Find where the given text appears and provide that cell's center as (x, y) coordinate. 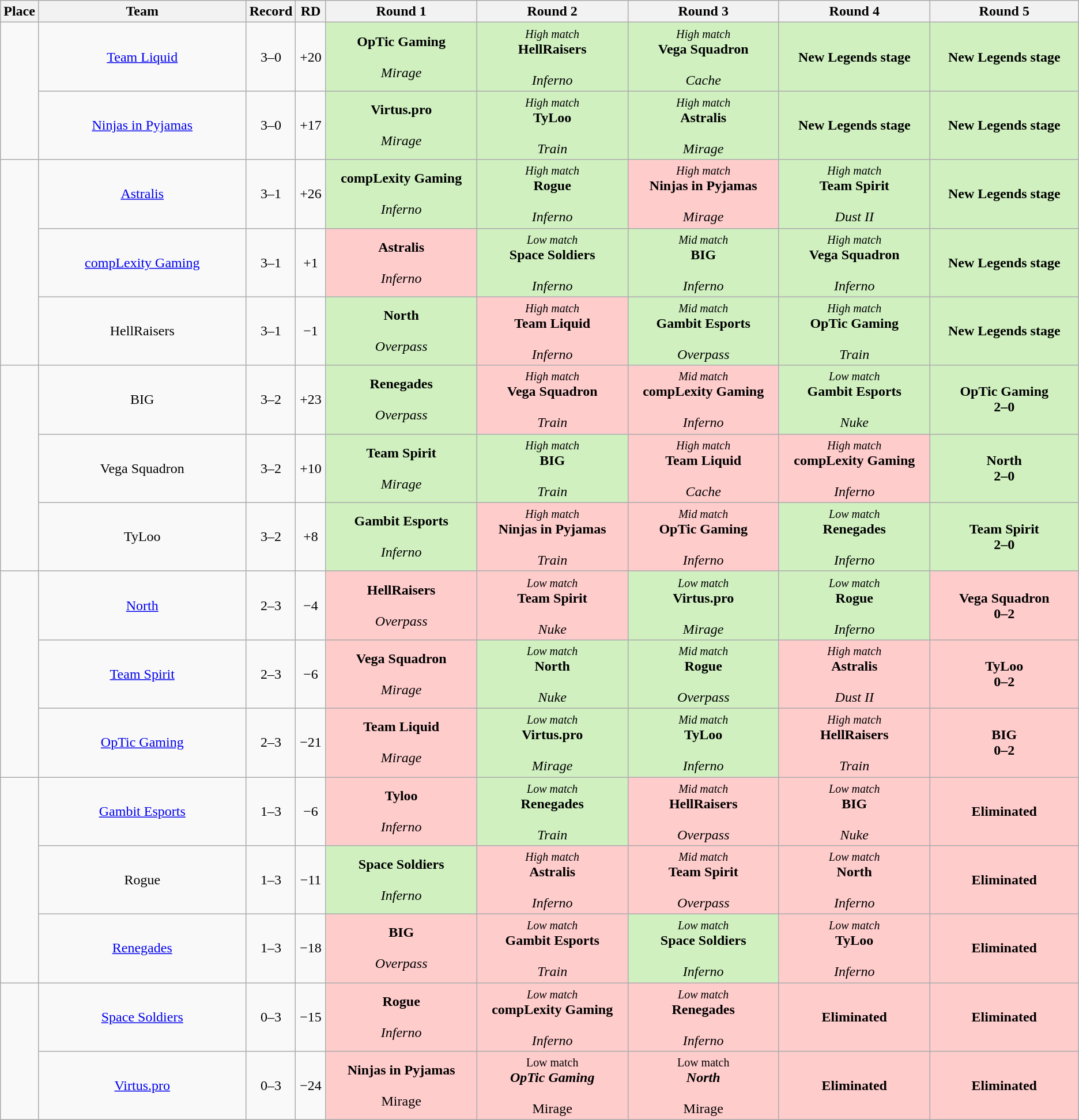
High matchBIGTrain (552, 468)
Low matchGambit EsportsTrain (552, 948)
−24 (311, 1085)
Low matchRogueInferno (854, 605)
RenegadesOverpass (401, 400)
Mid matchRogueOverpass (703, 674)
Mid matchTeam SpiritOverpass (703, 880)
High matchAstralisDust II (854, 674)
+26 (311, 194)
Team Liquid (142, 56)
Team SpiritMirage (401, 468)
High matchNinjas in PyjamasMirage (703, 194)
Vega Squadron (142, 468)
Round 1 (401, 12)
Team (142, 12)
High matchTyLooTrain (552, 126)
Round 2 (552, 12)
Team Spirit2–0 (1004, 537)
Low matchTeam SpiritNuke (552, 605)
Place (20, 12)
RogueInferno (401, 1017)
Low matchRenegadesTrain (552, 811)
High matchVega SquadronInferno (854, 263)
TyLoo0–2 (1004, 674)
+17 (311, 126)
+10 (311, 468)
Team Spirit (142, 674)
Low matchNorthNuke (552, 674)
High matchVega SquadronCache (703, 56)
Low matchTyLooInferno (854, 948)
Virtus.proMirage (401, 126)
Low matchBIGNuke (854, 811)
OpTic Gaming2–0 (1004, 400)
TyLoo (142, 537)
High matchTeam LiquidInferno (552, 331)
Low matchOpTic GamingMirage (552, 1085)
Low matchNorthMirage (703, 1085)
Ninjas in Pyjamas (142, 126)
BIGOverpass (401, 948)
Mid matchTyLooInferno (703, 742)
Low matchcompLexity GamingInferno (552, 1017)
High matchAstralisMirage (703, 126)
Virtus.pro (142, 1085)
−18 (311, 948)
Mid matchOpTic GamingInferno (703, 537)
−15 (311, 1017)
High matchHellRaisersTrain (854, 742)
Round 5 (1004, 12)
Mid matchBIGInferno (703, 263)
High matchOpTic GamingTrain (854, 331)
High matchNinjas in PyjamasTrain (552, 537)
compLexity Gaming (142, 263)
Record (271, 12)
Round 4 (854, 12)
Mid matchGambit EsportsOverpass (703, 331)
Vega Squadron0–2 (1004, 605)
OpTic GamingMirage (401, 56)
Gambit Esports Inferno (401, 537)
−4 (311, 605)
+20 (311, 56)
HellRaisers (142, 331)
−1 (311, 331)
Vega SquadronMirage (401, 674)
+23 (311, 400)
+8 (311, 537)
BIG0–2 (1004, 742)
compLexity GamingInferno (401, 194)
BIG (142, 400)
Space SoldiersInferno (401, 880)
−21 (311, 742)
Team LiquidMirage (401, 742)
High matchVega SquadronTrain (552, 400)
High matchHellRaisersInferno (552, 56)
RD (311, 12)
High matchRogueInferno (552, 194)
TylooInferno (401, 811)
Renegades (142, 948)
North (142, 605)
AstralisInferno (401, 263)
HellRaisersOverpass (401, 605)
Ninjas in PyjamasMirage (401, 1085)
−11 (311, 880)
Space Soldiers (142, 1017)
Gambit Esports (142, 811)
Low matchNorthInferno (854, 880)
Low matchGambit EsportsNuke (854, 400)
North2–0 (1004, 468)
High matchTeam LiquidCache (703, 468)
Rogue (142, 880)
Round 3 (703, 12)
High matchTeam SpiritDust II (854, 194)
High matchcompLexity GamingInferno (854, 468)
Mid matchcompLexity GamingInferno (703, 400)
Astralis (142, 194)
NorthOverpass (401, 331)
High matchAstralisInferno (552, 880)
OpTic Gaming (142, 742)
+1 (311, 263)
Mid matchHellRaisersOverpass (703, 811)
